Locate the cell with the specified text and output its [X, Y] center coordinate. 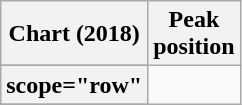
Chart (2018) [74, 34]
Peakposition [194, 34]
scope="row" [74, 85]
